Return the (X, Y) coordinate for the center point of the cell that contains the specified text.  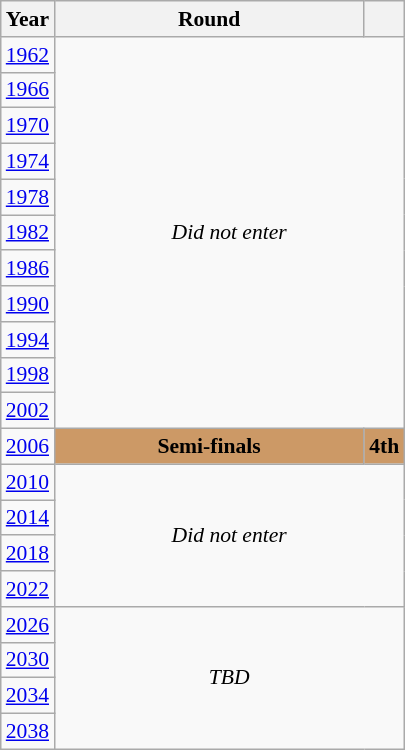
2038 (28, 732)
2022 (28, 589)
2026 (28, 625)
1994 (28, 340)
1982 (28, 233)
1970 (28, 126)
1990 (28, 304)
Round (209, 19)
Semi-finals (209, 447)
2002 (28, 411)
2030 (28, 660)
1966 (28, 90)
2018 (28, 554)
Year (28, 19)
2034 (28, 696)
2014 (28, 518)
TBD (229, 678)
1986 (28, 269)
1978 (28, 197)
2010 (28, 482)
1998 (28, 375)
4th (384, 447)
1974 (28, 162)
1962 (28, 55)
2006 (28, 447)
